Extract the (x, y) coordinate from the center of the cell holding the provided text.  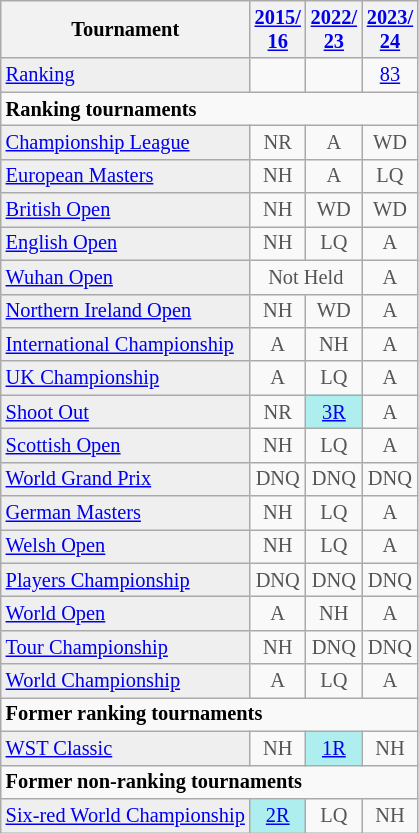
3R (334, 412)
2022/23 (334, 29)
British Open (126, 210)
Ranking (126, 75)
Former ranking tournaments (210, 714)
2R (278, 815)
Welsh Open (126, 546)
83 (390, 75)
German Masters (126, 513)
Players Championship (126, 580)
Six-red World Championship (126, 815)
European Masters (126, 176)
Tour Championship (126, 647)
2015/16 (278, 29)
Wuhan Open (126, 277)
Not Held (306, 277)
English Open (126, 243)
World Championship (126, 681)
International Championship (126, 344)
Scottish Open (126, 445)
2023/24 (390, 29)
World Grand Prix (126, 479)
Shoot Out (126, 412)
Championship League (126, 142)
Ranking tournaments (210, 109)
1R (334, 748)
UK Championship (126, 378)
Tournament (126, 29)
Former non-ranking tournaments (210, 782)
Northern Ireland Open (126, 311)
WST Classic (126, 748)
World Open (126, 613)
